Return the (X, Y) coordinate for the center point of the cell that contains the specified text.  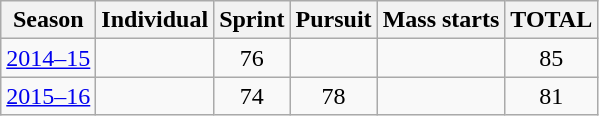
78 (334, 96)
81 (552, 96)
2015–16 (48, 96)
Season (48, 20)
74 (252, 96)
TOTAL (552, 20)
2014–15 (48, 58)
76 (252, 58)
85 (552, 58)
Individual (155, 20)
Sprint (252, 20)
Pursuit (334, 20)
Mass starts (441, 20)
